From the cell containing the given text, extract its center point as [x, y] coordinate. 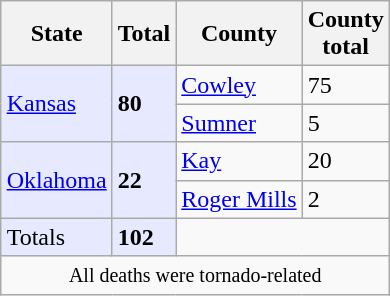
Countytotal [346, 34]
Totals [56, 237]
Oklahoma [56, 180]
Sumner [239, 123]
Roger Mills [239, 199]
2 [346, 199]
102 [144, 237]
75 [346, 85]
Cowley [239, 85]
Total [144, 34]
80 [144, 104]
5 [346, 123]
Kansas [56, 104]
Kay [239, 161]
All deaths were tornado-related [195, 275]
20 [346, 161]
22 [144, 180]
State [56, 34]
County [239, 34]
